Capture the cell that displays the provided text and extract its (X, Y) central coordinate. 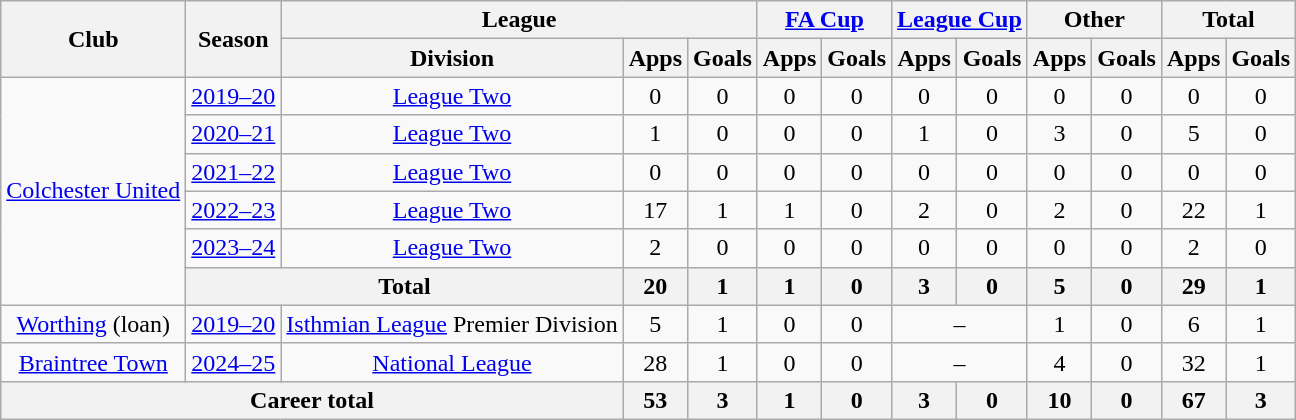
FA Cup (824, 20)
Isthmian League Premier Division (452, 324)
29 (1193, 286)
2021–22 (234, 172)
League (520, 20)
2020–21 (234, 134)
53 (655, 400)
National League (452, 362)
Other (1094, 20)
67 (1193, 400)
Worthing (loan) (94, 324)
Division (452, 58)
32 (1193, 362)
22 (1193, 210)
2022–23 (234, 210)
Career total (312, 400)
2023–24 (234, 248)
Season (234, 39)
6 (1193, 324)
28 (655, 362)
4 (1059, 362)
17 (655, 210)
10 (1059, 400)
League Cup (960, 20)
Colchester United (94, 191)
20 (655, 286)
Club (94, 39)
Braintree Town (94, 362)
2024–25 (234, 362)
